Pinpoint the cell where the given text exists, returning its (X, Y) midpoint coordinate. 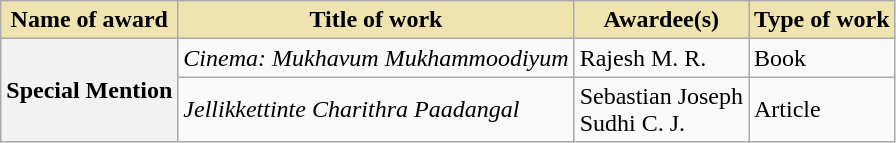
Book (822, 58)
Article (822, 110)
Rajesh M. R. (661, 58)
Sebastian JosephSudhi C. J. (661, 110)
Type of work (822, 20)
Name of award (90, 20)
Special Mention (90, 90)
Title of work (376, 20)
Jellikkettinte Charithra Paadangal (376, 110)
Awardee(s) (661, 20)
Cinema: Mukhavum Mukhammoodiyum (376, 58)
